Pinpoint the cell where the given text exists, returning its (X, Y) midpoint coordinate. 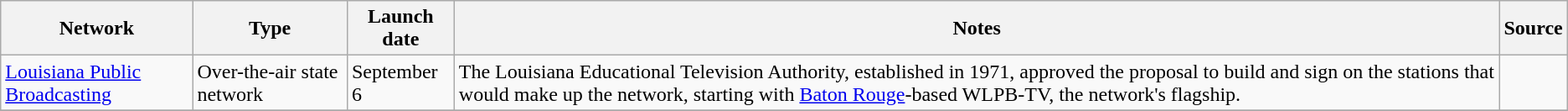
Source (1533, 29)
Type (270, 29)
Network (97, 29)
Launch date (400, 29)
Over-the-air state network (270, 82)
September 6 (400, 82)
Notes (977, 29)
Louisiana Public Broadcasting (97, 82)
